Extract the [x, y] coordinate from the center of the cell holding the provided text.  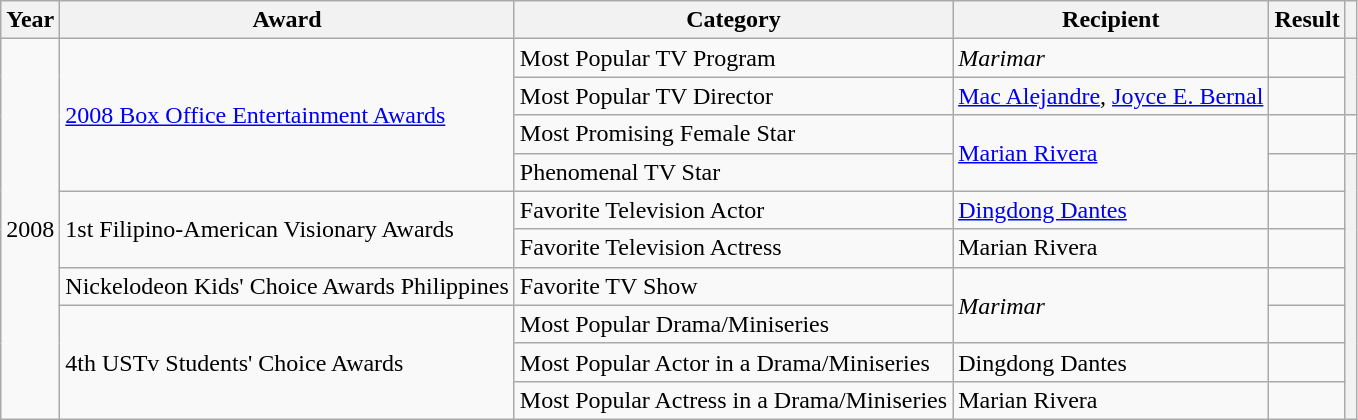
Favorite Television Actress [733, 248]
Favorite TV Show [733, 286]
2008 [30, 230]
Most Promising Female Star [733, 134]
Most Popular Actress in a Drama/Miniseries [733, 400]
Most Popular TV Director [733, 96]
Nickelodeon Kids' Choice Awards Philippines [287, 286]
4th USTv Students' Choice Awards [287, 362]
Favorite Television Actor [733, 210]
Year [30, 20]
Most Popular Actor in a Drama/Miniseries [733, 362]
Award [287, 20]
1st Filipino-American Visionary Awards [287, 229]
Result [1307, 20]
Most Popular TV Program [733, 58]
Recipient [1111, 20]
Phenomenal TV Star [733, 172]
2008 Box Office Entertainment Awards [287, 115]
Category [733, 20]
Most Popular Drama/Miniseries [733, 324]
Mac Alejandre, Joyce E. Bernal [1111, 96]
